For the text-containing cell, return its midpoint in [X, Y] coordinate format. 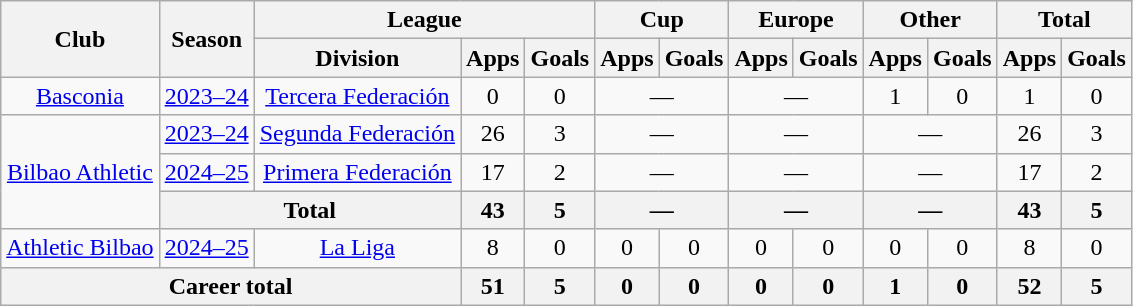
Athletic Bilbao [80, 248]
Cup [662, 20]
Europe [796, 20]
Season [206, 39]
Tercera Federación [357, 96]
52 [1029, 286]
Division [357, 58]
Career total [231, 286]
La Liga [357, 248]
Club [80, 39]
Primera Federación [357, 172]
Basconia [80, 96]
League [424, 20]
Other [930, 20]
Bilbao Athletic [80, 172]
51 [493, 286]
Segunda Federación [357, 134]
